Provide the (x, y) coordinate of the cell's center where the given text is located.  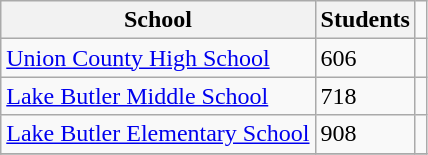
School (158, 20)
606 (365, 58)
Lake Butler Elementary School (158, 134)
Students (365, 20)
718 (365, 96)
Union County High School (158, 58)
Lake Butler Middle School (158, 96)
908 (365, 134)
